Find where the given text appears and provide that cell's center as [x, y] coordinate. 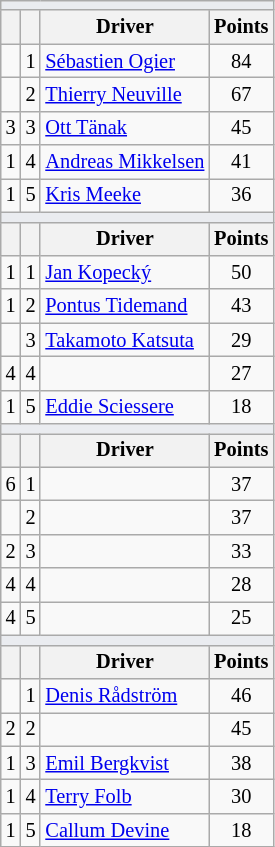
38 [241, 763]
46 [241, 695]
Takamoto Katsuta [124, 340]
25 [241, 618]
Sébastien Ogier [124, 61]
36 [241, 195]
43 [241, 306]
33 [241, 551]
Andreas Mikkelsen [124, 162]
Callum Devine [124, 830]
Eddie Sciessere [124, 407]
50 [241, 272]
67 [241, 94]
84 [241, 61]
Kris Meeke [124, 195]
6 [11, 484]
30 [241, 796]
Jan Kopecký [124, 272]
28 [241, 585]
Emil Bergkvist [124, 763]
29 [241, 340]
Terry Folb [124, 796]
Ott Tänak [124, 128]
41 [241, 162]
Thierry Neuville [124, 94]
Denis Rådström [124, 695]
27 [241, 373]
Pontus Tidemand [124, 306]
